From the cell containing the given text, extract its center point as (x, y) coordinate. 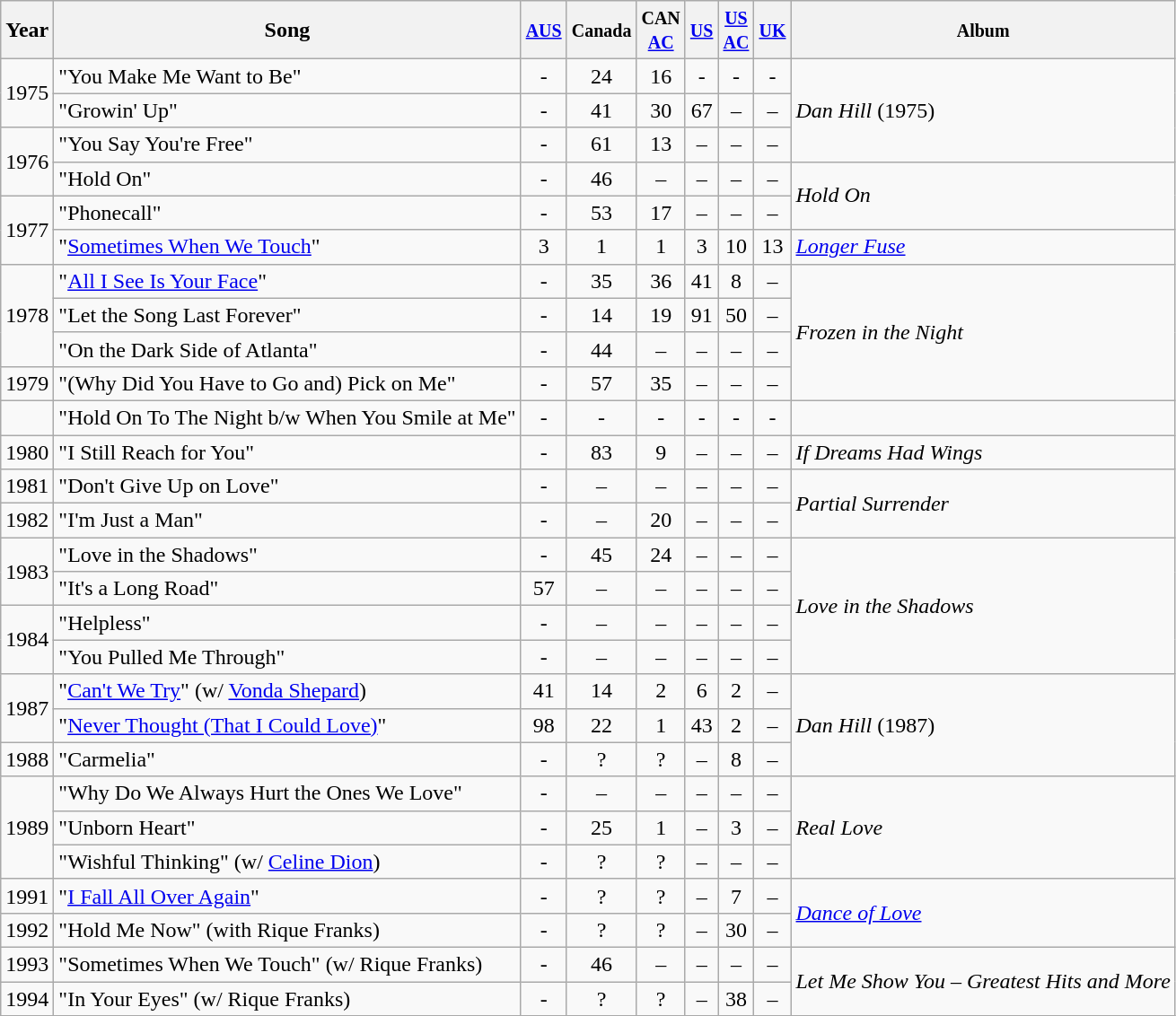
Canada (601, 31)
Dan Hill (1987) (983, 725)
22 (601, 725)
Let Me Show You – Greatest Hits and More (983, 981)
Partial Surrender (983, 504)
"(Why Did You Have to Go and) Pick on Me" (287, 383)
"Sometimes When We Touch" (287, 247)
US (702, 31)
36 (661, 281)
"I Still Reach for You" (287, 451)
16 (661, 76)
38 (736, 999)
1981 (27, 486)
Year (27, 31)
1992 (27, 930)
6 (702, 691)
Longer Fuse (983, 247)
Hold On (983, 196)
"Growin' Up" (287, 110)
1991 (27, 896)
1984 (27, 640)
1979 (27, 383)
45 (601, 555)
1977 (27, 230)
Album (983, 31)
"Carmelia" (287, 759)
Frozen in the Night (983, 332)
1975 (27, 93)
1987 (27, 708)
1976 (27, 162)
"Sometimes When We Touch" (w/ Rique Franks) (287, 964)
CANAC (661, 31)
"Wishful Thinking" (w/ Celine Dion) (287, 862)
Love in the Shadows (983, 606)
"You Pulled Me Through" (287, 657)
"It's a Long Road" (287, 589)
19 (661, 315)
Real Love (983, 828)
"Let the Song Last Forever" (287, 315)
"You Make Me Want to Be" (287, 76)
1980 (27, 451)
If Dreams Had Wings (983, 451)
"Can't We Try" (w/ Vonda Shepard) (287, 691)
AUS (544, 31)
"Helpless" (287, 623)
"Hold On To The Night b/w When You Smile at Me" (287, 417)
USAC (736, 31)
7 (736, 896)
"Phonecall" (287, 213)
61 (601, 145)
17 (661, 213)
1989 (27, 828)
98 (544, 725)
"Don't Give Up on Love" (287, 486)
1993 (27, 964)
43 (702, 725)
20 (661, 521)
1983 (27, 572)
67 (702, 110)
"Hold Me Now" (with Rique Franks) (287, 930)
53 (601, 213)
"In Your Eyes" (w/ Rique Franks) (287, 999)
"I Fall All Over Again" (287, 896)
UK (772, 31)
91 (702, 315)
"Why Do We Always Hurt the Ones We Love" (287, 793)
"Unborn Heart" (287, 828)
1988 (27, 759)
44 (601, 349)
"All I See Is Your Face" (287, 281)
25 (601, 828)
9 (661, 451)
"Never Thought (That I Could Love)" (287, 725)
10 (736, 247)
1982 (27, 521)
1978 (27, 315)
Dan Hill (1975) (983, 110)
Dance of Love (983, 913)
50 (736, 315)
1994 (27, 999)
"On the Dark Side of Atlanta" (287, 349)
"Love in the Shadows" (287, 555)
83 (601, 451)
Song (287, 31)
"You Say You're Free" (287, 145)
"I'm Just a Man" (287, 521)
"Hold On" (287, 179)
